For the text-containing cell, return its midpoint in (x, y) coordinate format. 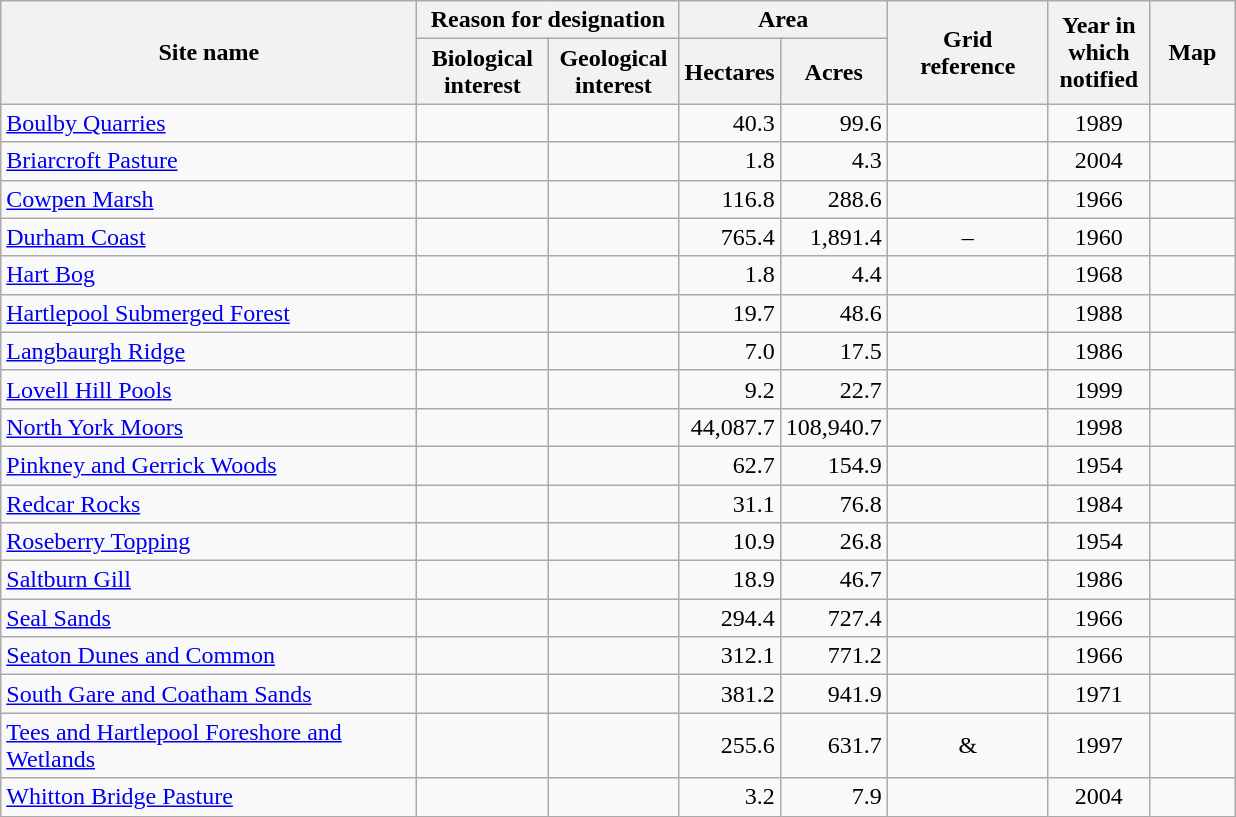
Grid reference (968, 52)
1960 (1098, 237)
44,087.7 (730, 427)
941.9 (834, 694)
4.3 (834, 161)
154.9 (834, 465)
Seal Sands (209, 618)
Geological interest (614, 72)
Pinkney and Gerrick Woods (209, 465)
Area (783, 20)
7.9 (834, 797)
Cowpen Marsh (209, 199)
Year in which notified (1098, 52)
Map (1192, 52)
18.9 (730, 580)
Tees and Hartlepool Foreshore and Wetlands (209, 746)
108,940.7 (834, 427)
1988 (1098, 313)
46.7 (834, 580)
727.4 (834, 618)
Reason for designation (548, 20)
1,891.4 (834, 237)
1971 (1098, 694)
Langbaurgh Ridge (209, 351)
Site name (209, 52)
Saltburn Gill (209, 580)
294.4 (730, 618)
7.0 (730, 351)
288.6 (834, 199)
Briarcroft Pasture (209, 161)
1989 (1098, 123)
Biological interest (482, 72)
Hartlepool Submerged Forest (209, 313)
22.7 (834, 389)
South Gare and Coatham Sands (209, 694)
10.9 (730, 542)
Boulby Quarries (209, 123)
Durham Coast (209, 237)
& (968, 746)
381.2 (730, 694)
255.6 (730, 746)
Seaton Dunes and Common (209, 656)
1998 (1098, 427)
1984 (1098, 503)
9.2 (730, 389)
Roseberry Topping (209, 542)
Hectares (730, 72)
771.2 (834, 656)
Lovell Hill Pools (209, 389)
– (968, 237)
1968 (1098, 275)
31.1 (730, 503)
Hart Bog (209, 275)
99.6 (834, 123)
48.6 (834, 313)
116.8 (730, 199)
17.5 (834, 351)
North York Moors (209, 427)
62.7 (730, 465)
3.2 (730, 797)
1999 (1098, 389)
4.4 (834, 275)
Redcar Rocks (209, 503)
76.8 (834, 503)
Acres (834, 72)
19.7 (730, 313)
40.3 (730, 123)
312.1 (730, 656)
631.7 (834, 746)
Whitton Bridge Pasture (209, 797)
765.4 (730, 237)
1997 (1098, 746)
26.8 (834, 542)
